Determine the [X, Y] coordinate at the center of the cell enclosing the given text.  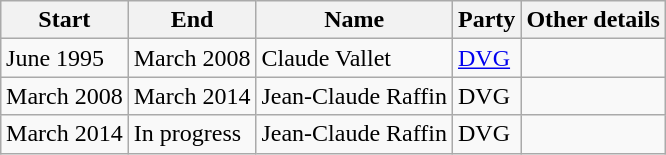
Start [65, 20]
Other details [594, 20]
In progress [192, 134]
Party [487, 20]
June 1995 [65, 58]
Name [354, 20]
Claude Vallet [354, 58]
End [192, 20]
